Find where the given text appears and provide that cell's center as [X, Y] coordinate. 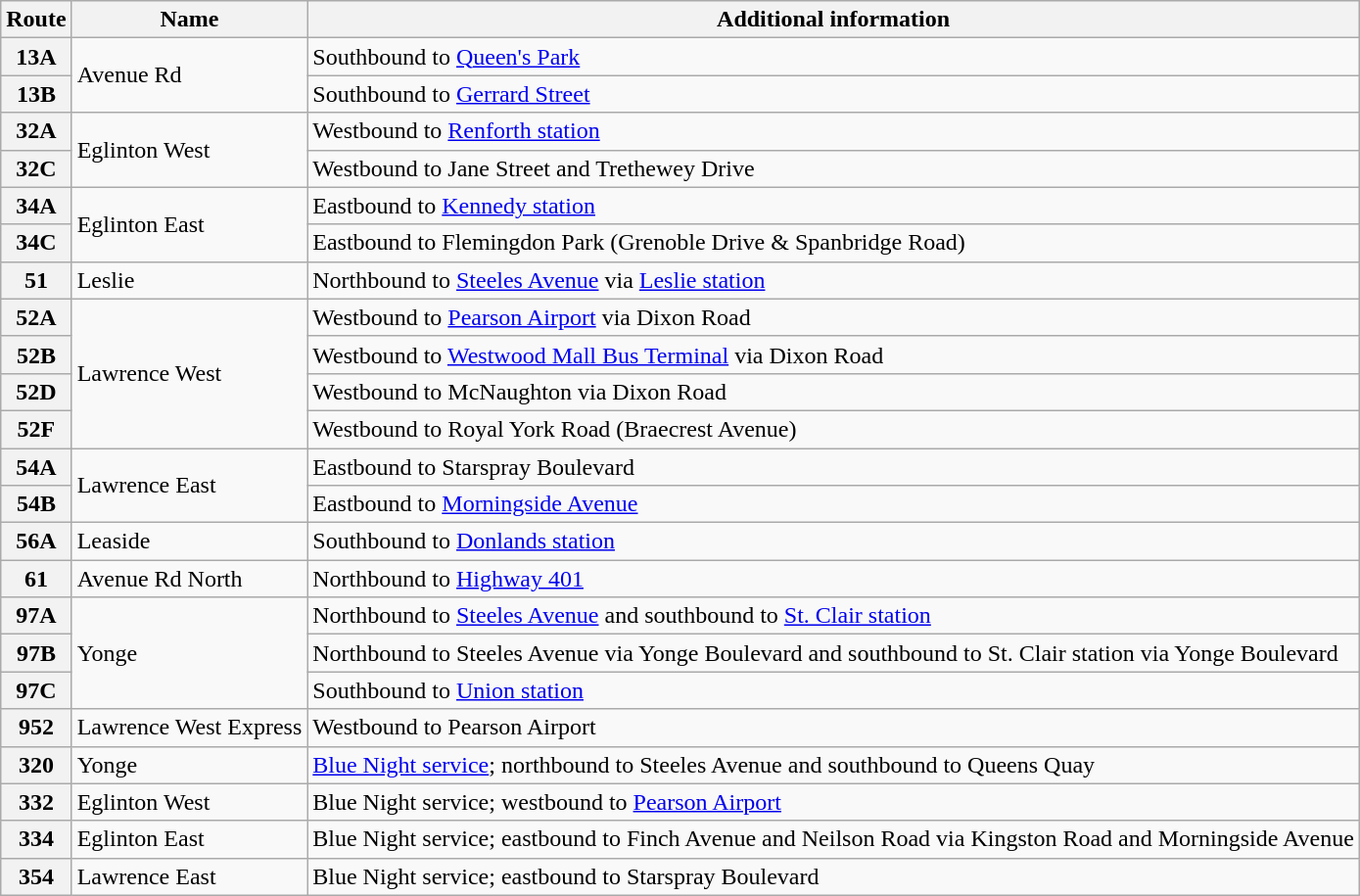
32A [36, 131]
332 [36, 802]
56A [36, 542]
334 [36, 839]
Blue Night service; eastbound to Finch Avenue and Neilson Road via Kingston Road and Morningside Avenue [834, 839]
Name [190, 20]
32C [36, 168]
Route [36, 20]
Additional information [834, 20]
54A [36, 467]
Northbound to Highway 401 [834, 579]
52D [36, 392]
Northbound to Steeles Avenue via Yonge Boulevard and southbound to St. Clair station via Yonge Boulevard [834, 653]
Lawrence West [190, 373]
52B [36, 354]
Westbound to Pearson Airport [834, 728]
34C [36, 243]
Eastbound to Kennedy station [834, 206]
Leslie [190, 280]
Blue Night service; northbound to Steeles Avenue and southbound to Queens Quay [834, 765]
61 [36, 579]
Blue Night service; eastbound to Starspray Boulevard [834, 876]
320 [36, 765]
34A [36, 206]
Blue Night service; westbound to Pearson Airport [834, 802]
Southbound to Donlands station [834, 542]
952 [36, 728]
97B [36, 653]
Avenue Rd [190, 75]
Westbound to Renforth station [834, 131]
Westbound to McNaughton via Dixon Road [834, 392]
Westbound to Jane Street and Trethewey Drive [834, 168]
354 [36, 876]
52F [36, 429]
Northbound to Steeles Avenue via Leslie station [834, 280]
Westbound to Royal York Road (Braecrest Avenue) [834, 429]
Eastbound to Morningside Avenue [834, 504]
Westbound to Pearson Airport via Dixon Road [834, 317]
13B [36, 94]
Northbound to Steeles Avenue and southbound to St. Clair station [834, 616]
Eastbound to Flemingdon Park (Grenoble Drive & Spanbridge Road) [834, 243]
Eastbound to Starspray Boulevard [834, 467]
Avenue Rd North [190, 579]
13A [36, 57]
51 [36, 280]
Southbound to Gerrard Street [834, 94]
Westbound to Westwood Mall Bus Terminal via Dixon Road [834, 354]
52A [36, 317]
54B [36, 504]
Lawrence West Express [190, 728]
Southbound to Queen's Park [834, 57]
97A [36, 616]
Leaside [190, 542]
97C [36, 690]
Southbound to Union station [834, 690]
